Capture the cell that displays the provided text and extract its [X, Y] central coordinate. 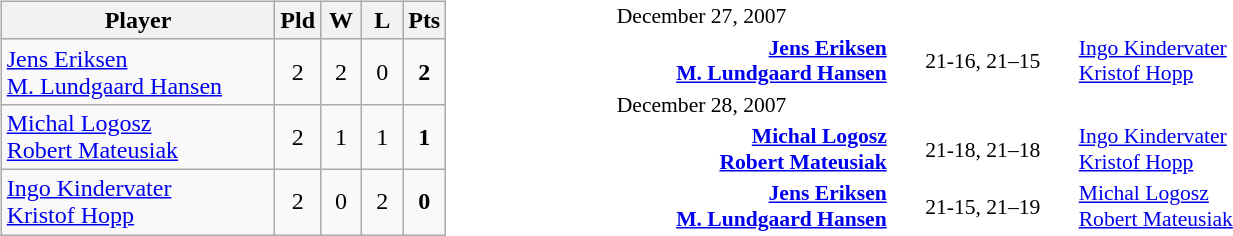
L [382, 20]
W [342, 20]
Player [138, 20]
21-15, 21–19 [982, 206]
Ingo Kindervater Kristof Hopp [138, 202]
Pts [424, 20]
Pld [298, 20]
21-16, 21–15 [982, 61]
21-18, 21–18 [982, 149]
